Provide the [X, Y] coordinate of the cell's center where the given text is located.  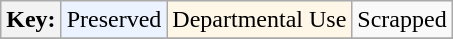
Scrapped [402, 20]
Preserved [114, 20]
Departmental Use [260, 20]
Key: [31, 20]
